Capture the cell that displays the provided text and extract its [x, y] central coordinate. 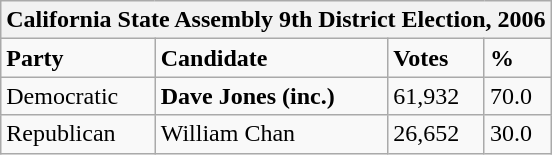
26,652 [436, 134]
Candidate [271, 58]
61,932 [436, 96]
Dave Jones (inc.) [271, 96]
William Chan [271, 134]
Party [78, 58]
30.0 [518, 134]
% [518, 58]
Democratic [78, 96]
California State Assembly 9th District Election, 2006 [276, 20]
70.0 [518, 96]
Votes [436, 58]
Republican [78, 134]
